Scan for the cell matching the given text and deliver its (x, y) coordinate at center. 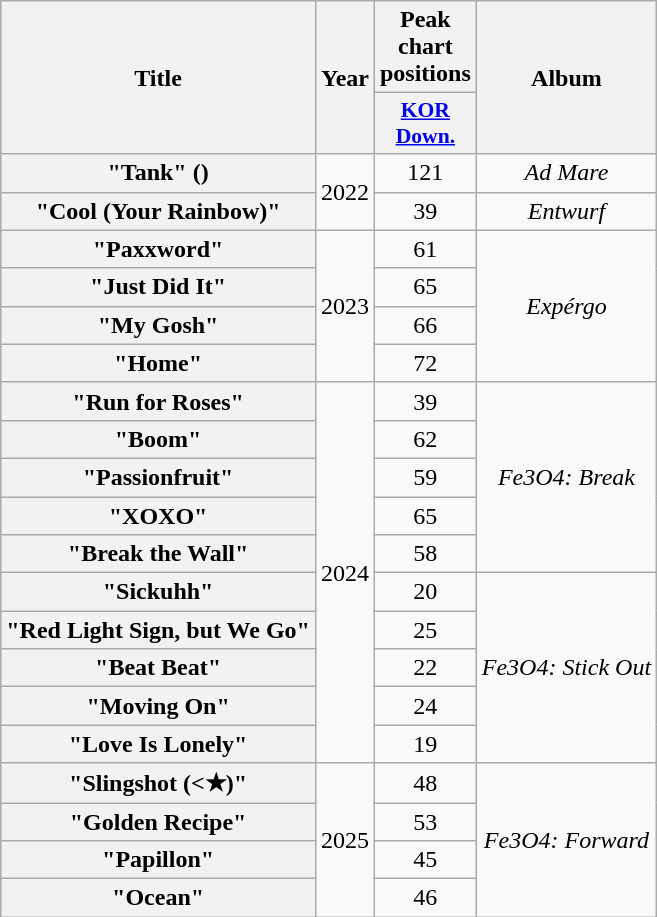
66 (425, 325)
"Beat Beat" (158, 668)
2024 (344, 572)
2022 (344, 192)
Year (344, 78)
"Sickuhh" (158, 592)
"Cool (Your Rainbow)" (158, 211)
Album (566, 78)
Ad Mare (566, 173)
22 (425, 668)
58 (425, 554)
53 (425, 821)
48 (425, 783)
Title (158, 78)
"Boom" (158, 439)
Fe3O4: Forward (566, 840)
Entwurf (566, 211)
Fe3O4: Stick Out (566, 668)
"My Gosh" (158, 325)
121 (425, 173)
20 (425, 592)
Peak chartpositions (425, 47)
Expérgo (566, 306)
"XOXO" (158, 515)
"Tank" () (158, 173)
"Ocean" (158, 898)
25 (425, 630)
59 (425, 477)
"Golden Recipe" (158, 821)
"Just Did It" (158, 287)
"Home" (158, 363)
62 (425, 439)
"Papillon" (158, 860)
2023 (344, 306)
KORDown. (425, 124)
24 (425, 706)
2025 (344, 840)
Fe3O4: Break (566, 477)
"Moving On" (158, 706)
"Red Light Sign, but We Go" (158, 630)
"Love Is Lonely" (158, 744)
72 (425, 363)
"Run for Roses" (158, 401)
46 (425, 898)
"Slingshot (<★)" (158, 783)
45 (425, 860)
"Passionfruit" (158, 477)
"Break the Wall" (158, 554)
"Paxxword" (158, 249)
61 (425, 249)
19 (425, 744)
